Detect which cell encompasses the target text, then output its [x, y] center coordinate. 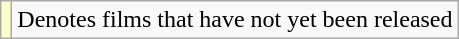
Denotes films that have not yet been released [235, 20]
